Scan for the cell matching the given text and deliver its (X, Y) coordinate at center. 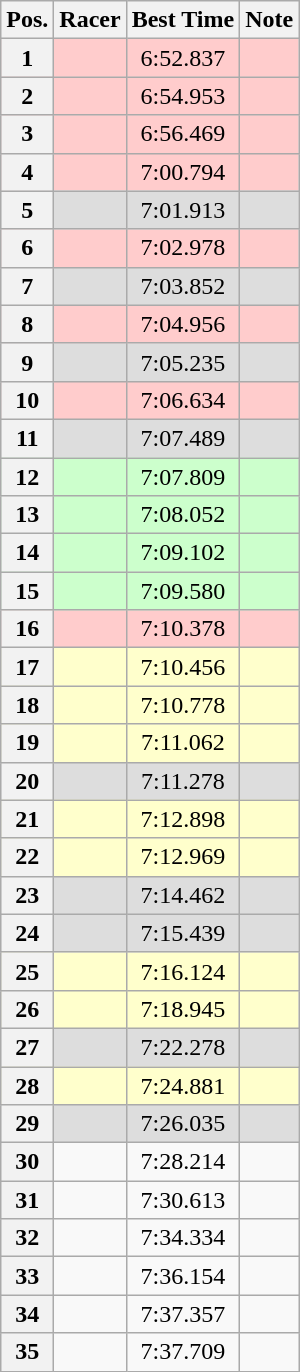
7:09.580 (183, 591)
11 (28, 438)
7:09.102 (183, 553)
7:10.456 (183, 667)
16 (28, 629)
7:16.124 (183, 971)
9 (28, 362)
7:30.613 (183, 1200)
32 (28, 1238)
7:37.709 (183, 1352)
26 (28, 1009)
18 (28, 705)
7:11.062 (183, 743)
6:54.953 (183, 96)
7:10.378 (183, 629)
30 (28, 1162)
7:15.439 (183, 933)
Best Time (183, 20)
5 (28, 210)
7:05.235 (183, 362)
22 (28, 857)
7:22.278 (183, 1047)
7:07.809 (183, 477)
7:00.794 (183, 172)
12 (28, 477)
15 (28, 591)
3 (28, 134)
7:11.278 (183, 781)
8 (28, 324)
6:56.469 (183, 134)
Note (270, 20)
34 (28, 1314)
6:52.837 (183, 58)
7:02.978 (183, 248)
25 (28, 971)
7:03.852 (183, 286)
7:04.956 (183, 324)
24 (28, 933)
27 (28, 1047)
Pos. (28, 20)
1 (28, 58)
7:12.969 (183, 857)
23 (28, 895)
7 (28, 286)
4 (28, 172)
7:14.462 (183, 895)
28 (28, 1085)
7:37.357 (183, 1314)
7:36.154 (183, 1276)
2 (28, 96)
7:34.334 (183, 1238)
35 (28, 1352)
13 (28, 515)
14 (28, 553)
7:06.634 (183, 400)
10 (28, 400)
7:08.052 (183, 515)
21 (28, 819)
31 (28, 1200)
7:24.881 (183, 1085)
7:10.778 (183, 705)
7:07.489 (183, 438)
7:01.913 (183, 210)
7:18.945 (183, 1009)
19 (28, 743)
7:28.214 (183, 1162)
Racer (90, 20)
6 (28, 248)
29 (28, 1124)
33 (28, 1276)
7:12.898 (183, 819)
7:26.035 (183, 1124)
20 (28, 781)
17 (28, 667)
